Search for the cell housing the specified text and yield its [X, Y] center coordinate. 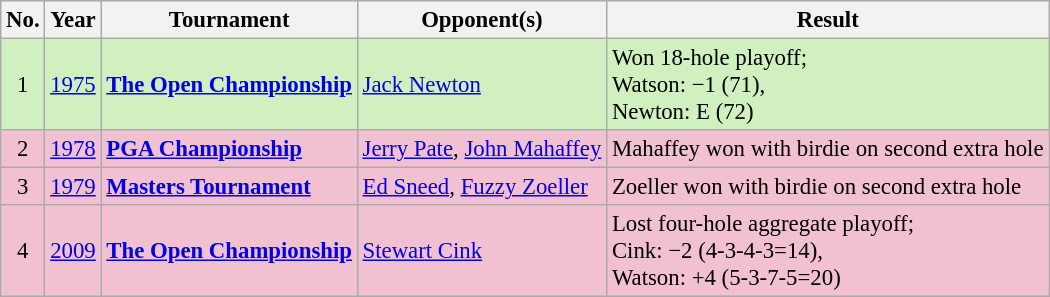
Mahaffey won with birdie on second extra hole [828, 149]
Year [73, 20]
PGA Championship [229, 149]
Jerry Pate, John Mahaffey [482, 149]
2 [23, 149]
1978 [73, 149]
Masters Tournament [229, 187]
Won 18-hole playoff;Watson: −1 (71),Newton: E (72) [828, 85]
Lost four-hole aggregate playoff;Cink: −2 (4-3-4-3=14),Watson: +4 (5-3-7-5=20) [828, 251]
1 [23, 85]
2009 [73, 251]
3 [23, 187]
1979 [73, 187]
Zoeller won with birdie on second extra hole [828, 187]
Tournament [229, 20]
Stewart Cink [482, 251]
Jack Newton [482, 85]
1975 [73, 85]
Result [828, 20]
Opponent(s) [482, 20]
No. [23, 20]
4 [23, 251]
Ed Sneed, Fuzzy Zoeller [482, 187]
